Return the (x, y) coordinate for the center point of the cell that contains the specified text.  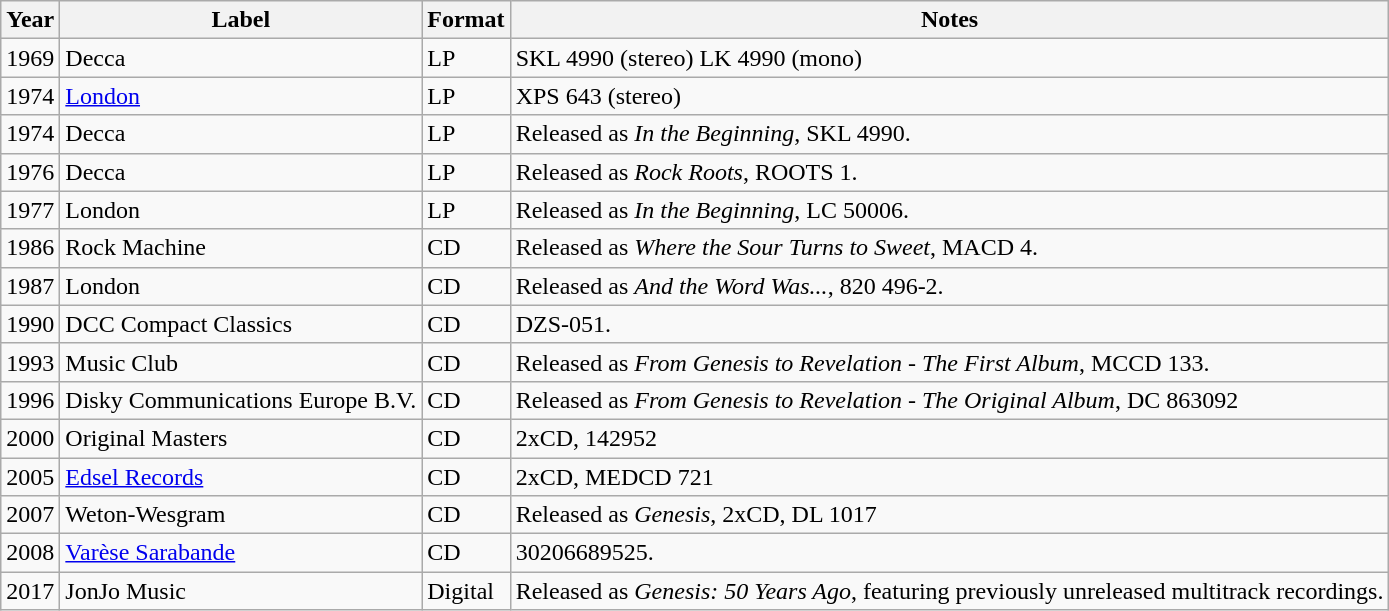
JonJo Music (241, 591)
1987 (30, 286)
30206689525. (950, 553)
2005 (30, 477)
1969 (30, 58)
Rock Machine (241, 248)
1990 (30, 324)
Label (241, 20)
1996 (30, 400)
2xCD, 142952 (950, 438)
Edsel Records (241, 477)
Released as From Genesis to Revelation - The First Album, MCCD 133. (950, 362)
Format (466, 20)
2xCD, MEDCD 721 (950, 477)
2017 (30, 591)
Released as In the Beginning, SKL 4990. (950, 134)
Released as Genesis, 2xCD, DL 1017 (950, 515)
Weton-Wesgram (241, 515)
2008 (30, 553)
Released as In the Beginning, LC 50006. (950, 210)
1993 (30, 362)
1977 (30, 210)
SKL 4990 (stereo) LK 4990 (mono) (950, 58)
1986 (30, 248)
Released as And the Word Was..., 820 496-2. (950, 286)
Released as Genesis: 50 Years Ago, featuring previously unreleased multitrack recordings. (950, 591)
2000 (30, 438)
Original Masters (241, 438)
Year (30, 20)
Digital (466, 591)
DZS-051. (950, 324)
Music Club (241, 362)
2007 (30, 515)
Released as Rock Roots, ROOTS 1. (950, 172)
1976 (30, 172)
Varèse Sarabande (241, 553)
Released as Where the Sour Turns to Sweet, MACD 4. (950, 248)
DCC Compact Classics (241, 324)
Released as From Genesis to Revelation - The Original Album, DC 863092 (950, 400)
Notes (950, 20)
XPS 643 (stereo) (950, 96)
Disky Communications Europe B.V. (241, 400)
